Detect which cell encompasses the target text, then output its (X, Y) center coordinate. 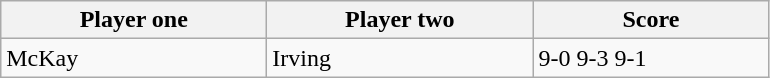
Irving (400, 58)
Player one (134, 20)
McKay (134, 58)
Score (651, 20)
9-0 9-3 9-1 (651, 58)
Player two (400, 20)
